Detect which cell encompasses the target text, then output its (X, Y) center coordinate. 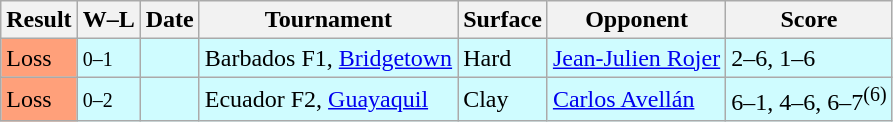
Result (39, 20)
Clay (503, 100)
Jean-Julien Rojer (636, 58)
2–6, 1–6 (809, 58)
Tournament (328, 20)
Date (170, 20)
W–L (108, 20)
0–1 (108, 58)
Carlos Avellán (636, 100)
Hard (503, 58)
6–1, 4–6, 6–7(6) (809, 100)
Score (809, 20)
0–2 (108, 100)
Ecuador F2, Guayaquil (328, 100)
Surface (503, 20)
Opponent (636, 20)
Barbados F1, Bridgetown (328, 58)
